Determine the (x, y) coordinate at the center of the cell enclosing the given text.  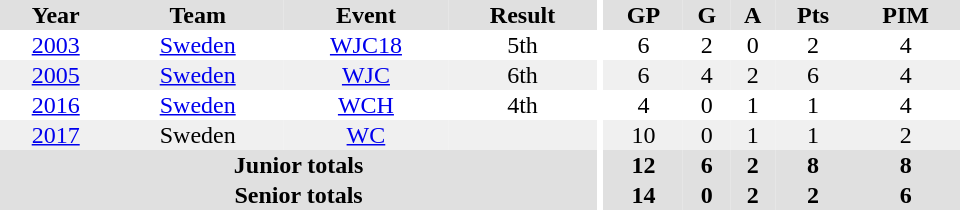
A (752, 15)
Event (366, 15)
WJC (366, 75)
10 (644, 135)
Year (56, 15)
12 (644, 165)
2017 (56, 135)
14 (644, 195)
PIM (906, 15)
2003 (56, 45)
5th (522, 45)
WC (366, 135)
4th (522, 105)
GP (644, 15)
Result (522, 15)
2005 (56, 75)
WCH (366, 105)
Senior totals (298, 195)
G (706, 15)
WJC18 (366, 45)
6th (522, 75)
Junior totals (298, 165)
Team (198, 15)
2016 (56, 105)
Pts (813, 15)
